Locate the cell with the specified text and output its (x, y) center coordinate. 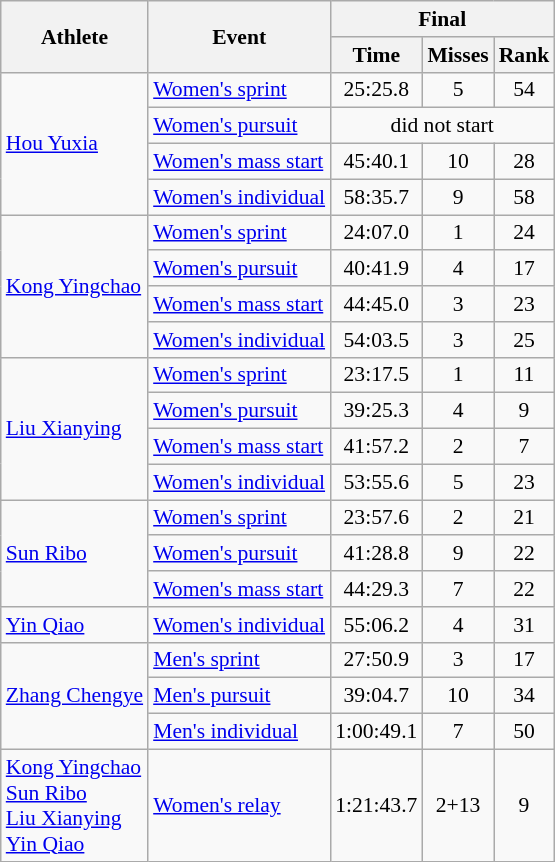
53:55.6 (376, 482)
Hou Yuxia (74, 143)
28 (524, 162)
Men's sprint (239, 660)
Misses (458, 55)
23:57.6 (376, 518)
50 (524, 732)
Yin Qiao (74, 625)
Women's relay (239, 805)
24 (524, 233)
2+13 (458, 805)
39:04.7 (376, 696)
Men's individual (239, 732)
Men's pursuit (239, 696)
23:17.5 (376, 375)
Athlete (74, 36)
40:41.9 (376, 269)
21 (524, 518)
Liu Xianying (74, 428)
31 (524, 625)
41:28.8 (376, 554)
did not start (442, 126)
Time (376, 55)
25 (524, 340)
34 (524, 696)
11 (524, 375)
55:06.2 (376, 625)
58:35.7 (376, 197)
24:07.0 (376, 233)
Event (239, 36)
45:40.1 (376, 162)
41:57.2 (376, 447)
44:29.3 (376, 589)
58 (524, 197)
Kong YingchaoSun RiboLiu XianyingYin Qiao (74, 805)
1:21:43.7 (376, 805)
54 (524, 90)
Zhang Chengye (74, 696)
39:25.3 (376, 411)
Final (442, 19)
Sun Ribo (74, 554)
25:25.8 (376, 90)
Kong Yingchao (74, 286)
1:00:49.1 (376, 732)
54:03.5 (376, 340)
44:45.0 (376, 304)
27:50.9 (376, 660)
Rank (524, 55)
